Detect which cell encompasses the target text, then output its (X, Y) center coordinate. 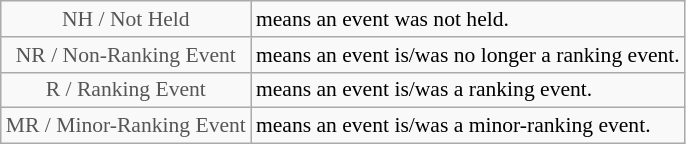
means an event is/was a ranking event. (468, 90)
R / Ranking Event (126, 90)
NH / Not Held (126, 19)
means an event is/was no longer a ranking event. (468, 55)
means an event is/was a minor-ranking event. (468, 126)
means an event was not held. (468, 19)
MR / Minor-Ranking Event (126, 126)
NR / Non-Ranking Event (126, 55)
